Locate the cell with the specified text and output its (x, y) center coordinate. 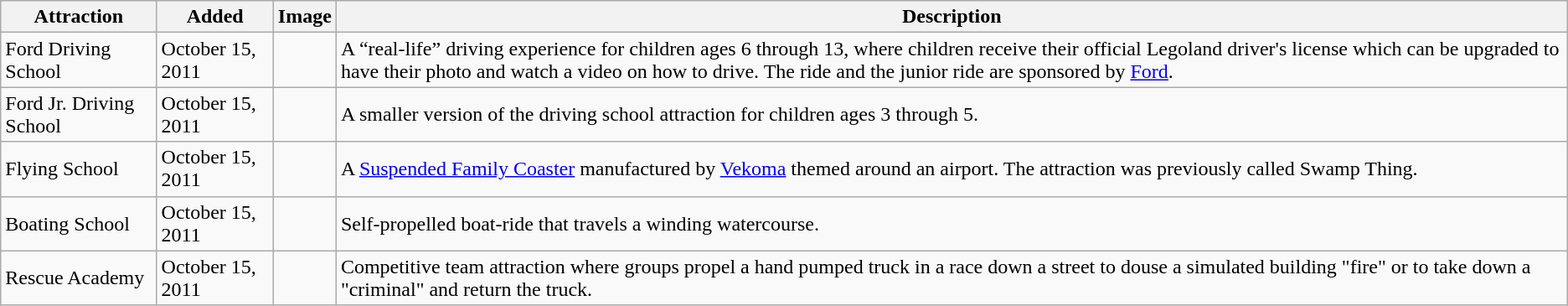
Image (305, 17)
Flying School (79, 169)
A Suspended Family Coaster manufactured by Vekoma themed around an airport. The attraction was previously called Swamp Thing. (952, 169)
Self-propelled boat-ride that travels a winding watercourse. (952, 223)
Description (952, 17)
A smaller version of the driving school attraction for children ages 3 through 5. (952, 114)
Ford Driving School (79, 60)
Rescue Academy (79, 278)
Attraction (79, 17)
Boating School (79, 223)
Ford Jr. Driving School (79, 114)
Added (214, 17)
